Find where the given text appears and provide that cell's center as (x, y) coordinate. 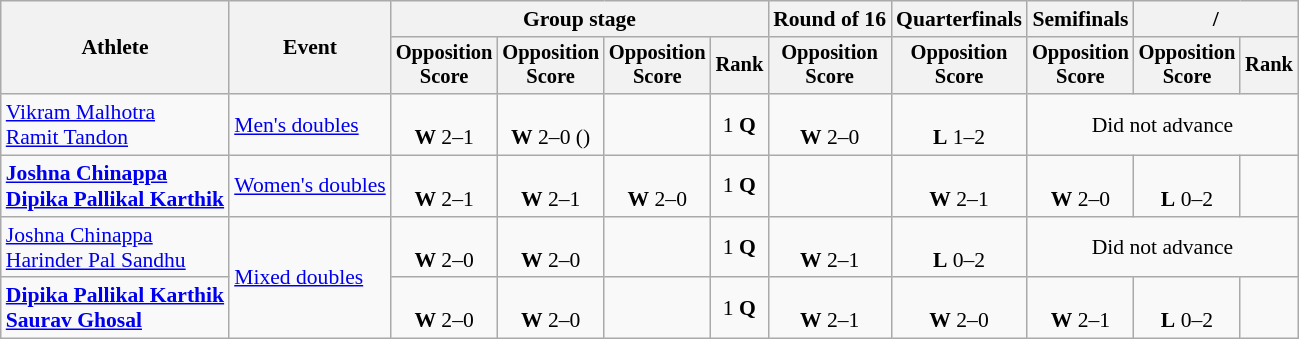
Joshna ChinappaDipika Pallikal Karthik (115, 186)
Athlete (115, 48)
W 2–0 () (550, 124)
Event (310, 48)
L 1–2 (959, 124)
Semifinals (1080, 19)
/ (1216, 19)
Quarterfinals (959, 19)
Dipika Pallikal KarthikSaurav Ghosal (115, 308)
Men's doubles (310, 124)
Women's doubles (310, 186)
Vikram MalhotraRamit Tandon (115, 124)
Group stage (580, 19)
Joshna ChinappaHarinder Pal Sandhu (115, 248)
Mixed doubles (310, 278)
Round of 16 (830, 19)
